Identify which cell holds the provided text, then report its (x, y) central coordinate. 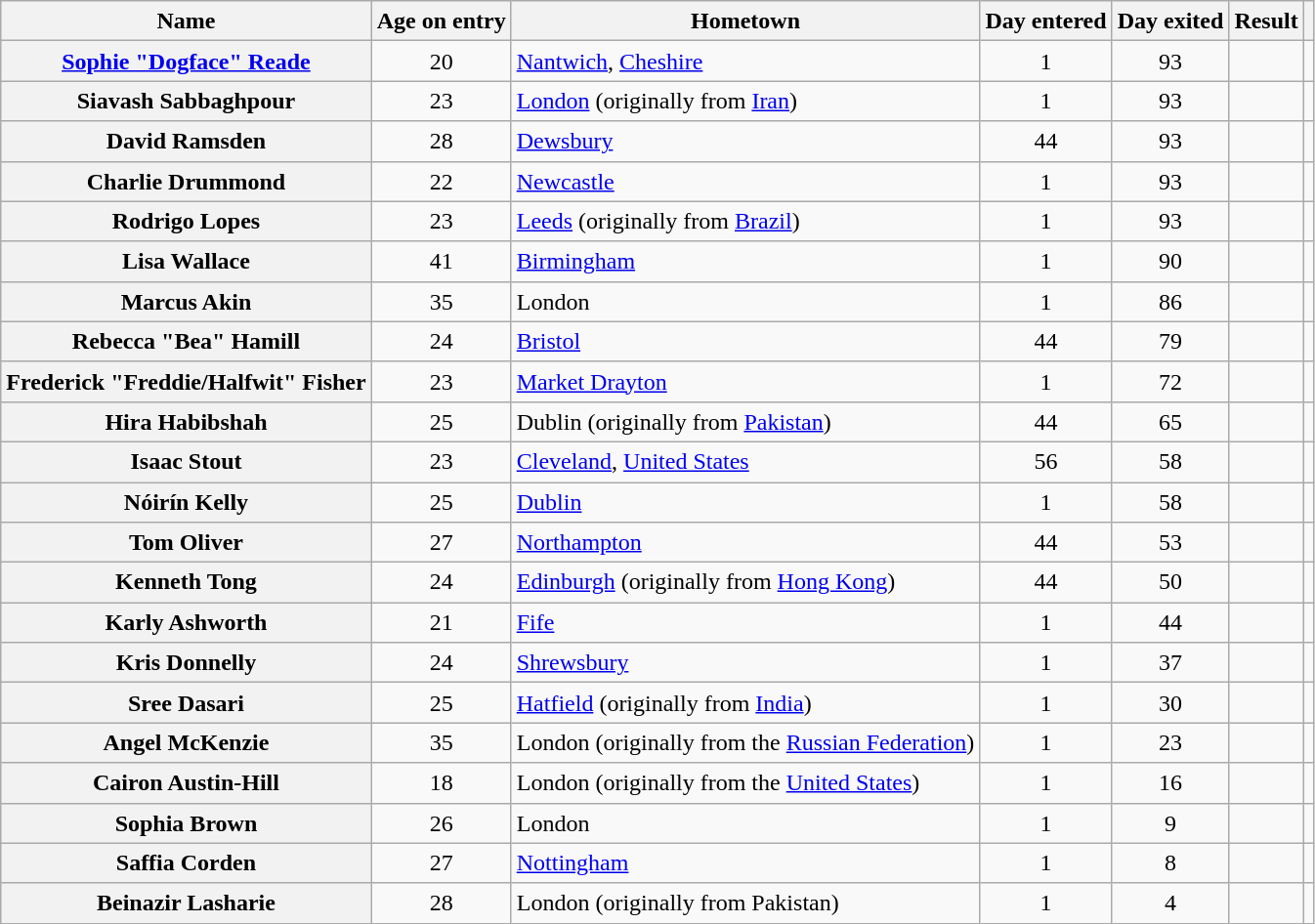
Rebecca "Bea" Hamill (186, 342)
86 (1170, 301)
4 (1170, 903)
Sophia Brown (186, 822)
Frederick "Freddie/Halfwit" Fisher (186, 381)
Dewsbury (745, 141)
Northampton (745, 543)
London (originally from the Russian Federation) (745, 742)
Marcus Akin (186, 301)
Kenneth Tong (186, 582)
Cleveland, United States (745, 461)
Result (1266, 21)
50 (1170, 582)
London (originally from the United States) (745, 783)
Angel McKenzie (186, 742)
16 (1170, 783)
Newcastle (745, 182)
Nottingham (745, 863)
Kris Donnelly (186, 662)
56 (1045, 461)
Day entered (1045, 21)
Birmingham (745, 262)
Day exited (1170, 21)
90 (1170, 262)
9 (1170, 822)
London (originally from Iran) (745, 102)
Nantwich, Cheshire (745, 61)
Rodrigo Lopes (186, 221)
18 (442, 783)
Shrewsbury (745, 662)
37 (1170, 662)
65 (1170, 422)
8 (1170, 863)
Saffia Corden (186, 863)
Sophie "Dogface" Reade (186, 61)
Age on entry (442, 21)
Fife (745, 623)
Tom Oliver (186, 543)
Hometown (745, 21)
72 (1170, 381)
22 (442, 182)
79 (1170, 342)
21 (442, 623)
Edinburgh (originally from Hong Kong) (745, 582)
53 (1170, 543)
26 (442, 822)
Bristol (745, 342)
30 (1170, 703)
Beinazir Lasharie (186, 903)
Leeds (originally from Brazil) (745, 221)
Dublin (originally from Pakistan) (745, 422)
Siavash Sabbaghpour (186, 102)
Hira Habibshah (186, 422)
41 (442, 262)
20 (442, 61)
Market Drayton (745, 381)
Charlie Drummond (186, 182)
London (originally from Pakistan) (745, 903)
Nóirín Kelly (186, 502)
Name (186, 21)
David Ramsden (186, 141)
Hatfield (originally from India) (745, 703)
Cairon Austin-Hill (186, 783)
Sree Dasari (186, 703)
Isaac Stout (186, 461)
Dublin (745, 502)
Lisa Wallace (186, 262)
Karly Ashworth (186, 623)
